Identify which cell holds the provided text, then report its [X, Y] central coordinate. 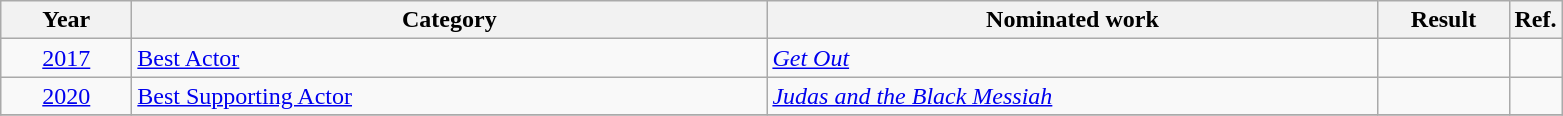
Category [450, 20]
2020 [66, 96]
Result [1444, 20]
Nominated work [1072, 20]
Judas and the Black Messiah [1072, 96]
Get Out [1072, 58]
Year [66, 20]
Best Actor [450, 58]
Ref. [1536, 20]
2017 [66, 58]
Best Supporting Actor [450, 96]
